Scan for the cell matching the given text and deliver its [x, y] coordinate at center. 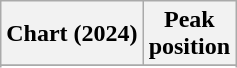
Chart (2024) [72, 34]
Peakposition [189, 34]
